Pinpoint the cell where the given text exists, returning its (x, y) midpoint coordinate. 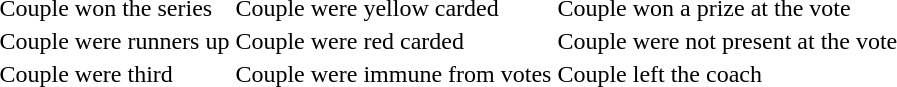
Couple were red carded (394, 41)
